Return (x, y) of the center of cell containing provided text 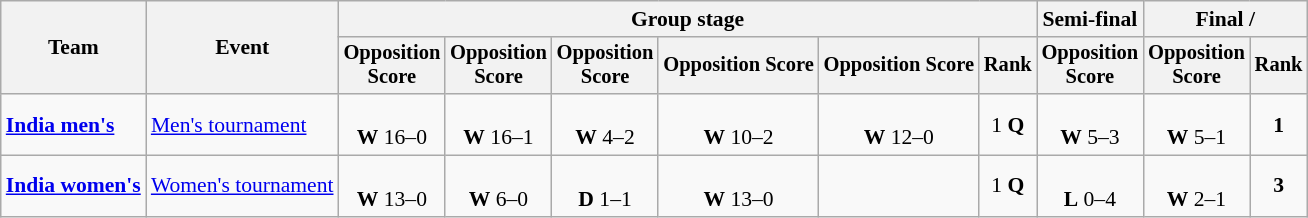
Semi-final (1090, 19)
W 6–0 (498, 186)
W 4–2 (606, 124)
3 (1279, 186)
Group stage (688, 19)
1 (1279, 124)
W 12–0 (899, 124)
India men's (74, 124)
Final / (1225, 19)
W 16–1 (498, 124)
W 16–0 (392, 124)
Team (74, 48)
W 5–1 (1196, 124)
Women's tournament (242, 186)
L 0–4 (1090, 186)
Men's tournament (242, 124)
W 2–1 (1196, 186)
D 1–1 (606, 186)
Event (242, 48)
W 5–3 (1090, 124)
India women's (74, 186)
W 10–2 (738, 124)
